Search for the cell housing the specified text and yield its (X, Y) center coordinate. 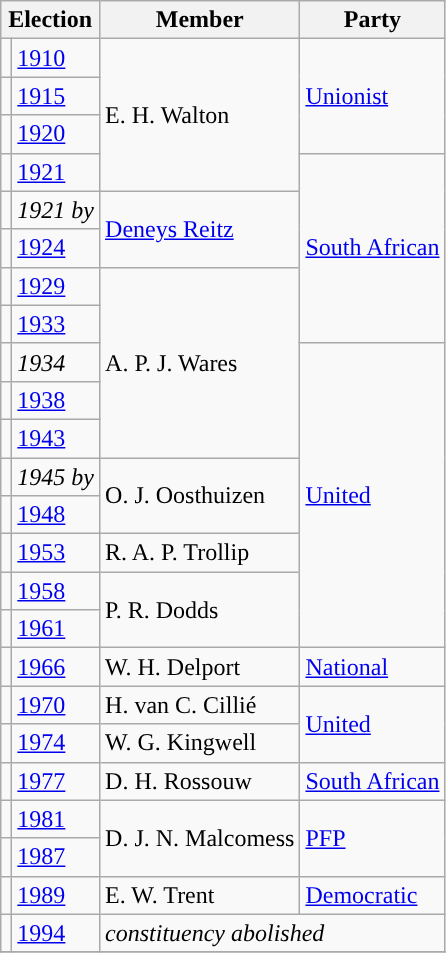
1924 (56, 248)
1934 (56, 362)
1974 (56, 743)
1943 (56, 438)
Election (50, 20)
D. J. N. Malcomess (200, 838)
1989 (56, 895)
National (372, 667)
1921 by (56, 210)
1966 (56, 667)
W. G. Kingwell (200, 743)
P. R. Dodds (200, 610)
Member (200, 20)
Party (372, 20)
E. H. Walton (200, 115)
Unionist (372, 96)
O. J. Oosthuizen (200, 496)
1987 (56, 857)
1938 (56, 400)
1970 (56, 705)
1981 (56, 819)
A. P. J. Wares (200, 362)
1994 (56, 933)
1929 (56, 286)
Democratic (372, 895)
H. van C. Cillié (200, 705)
1958 (56, 591)
R. A. P. Trollip (200, 553)
Deneys Reitz (200, 229)
1977 (56, 781)
1920 (56, 134)
1933 (56, 324)
1953 (56, 553)
1961 (56, 629)
D. H. Rossouw (200, 781)
1921 (56, 172)
W. H. Delport (200, 667)
1910 (56, 58)
PFP (372, 838)
1915 (56, 96)
1948 (56, 515)
1945 by (56, 477)
constituency abolished (272, 933)
E. W. Trent (200, 895)
